Provide the (x, y) coordinate of the cell's center where the given text is located.  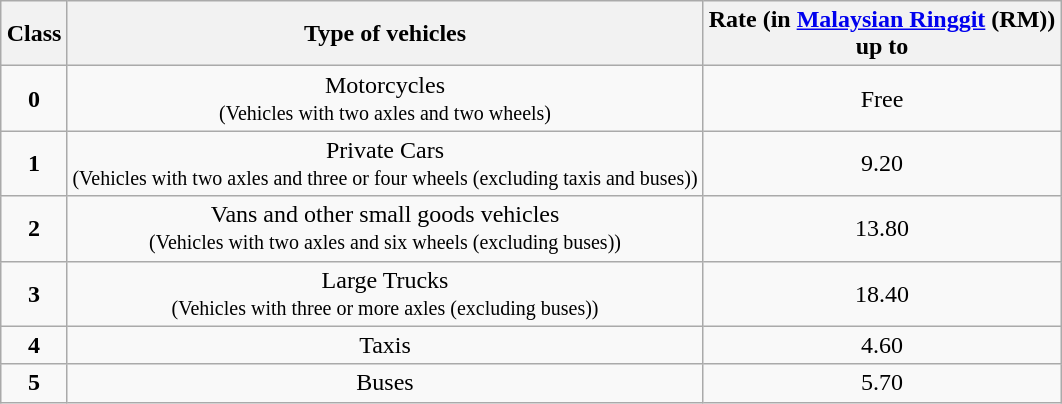
4.60 (882, 345)
3 (34, 294)
0 (34, 98)
Motorcycles(Vehicles with two axles and two wheels) (385, 98)
18.40 (882, 294)
Private Cars(Vehicles with two axles and three or four wheels (excluding taxis and buses)) (385, 164)
Large Trucks(Vehicles with three or more axles (excluding buses)) (385, 294)
Rate (in Malaysian Ringgit (RM))up to (882, 34)
Taxis (385, 345)
9.20 (882, 164)
13.80 (882, 228)
Class (34, 34)
2 (34, 228)
Vans and other small goods vehicles(Vehicles with two axles and six wheels (excluding buses)) (385, 228)
1 (34, 164)
5.70 (882, 383)
5 (34, 383)
4 (34, 345)
Free (882, 98)
Buses (385, 383)
Type of vehicles (385, 34)
